Scan for the cell matching the given text and deliver its [X, Y] coordinate at center. 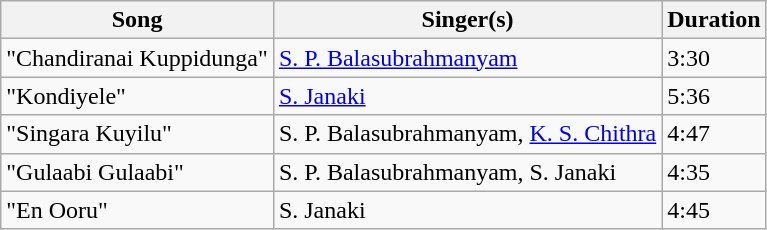
Duration [714, 20]
4:45 [714, 210]
4:35 [714, 172]
"Singara Kuyilu" [138, 134]
3:30 [714, 58]
"Chandiranai Kuppidunga" [138, 58]
Song [138, 20]
4:47 [714, 134]
5:36 [714, 96]
"Kondiyele" [138, 96]
S. P. Balasubrahmanyam [467, 58]
Singer(s) [467, 20]
S. P. Balasubrahmanyam, K. S. Chithra [467, 134]
S. P. Balasubrahmanyam, S. Janaki [467, 172]
"En Ooru" [138, 210]
"Gulaabi Gulaabi" [138, 172]
